Detect which cell encompasses the target text, then output its [x, y] center coordinate. 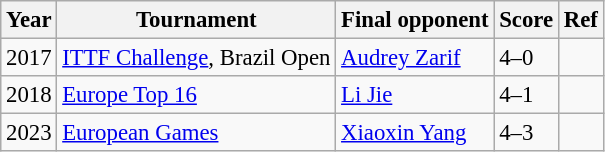
Xiaoxin Yang [415, 133]
4–3 [526, 133]
2017 [29, 58]
Europe Top 16 [196, 95]
Audrey Zarif [415, 58]
Ref [580, 20]
2023 [29, 133]
European Games [196, 133]
Final opponent [415, 20]
2018 [29, 95]
Score [526, 20]
4–1 [526, 95]
Tournament [196, 20]
ITTF Challenge, Brazil Open [196, 58]
Li Jie [415, 95]
Year [29, 20]
4–0 [526, 58]
